Determine the [X, Y] coordinate at the center of the cell enclosing the given text.  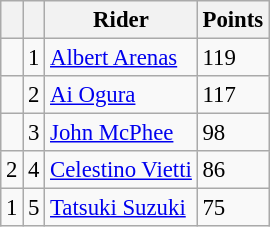
3 [34, 133]
Ai Ogura [121, 95]
Rider [121, 20]
John McPhee [121, 133]
86 [232, 170]
98 [232, 133]
Points [232, 20]
117 [232, 95]
Tatsuki Suzuki [121, 208]
Celestino Vietti [121, 170]
75 [232, 208]
4 [34, 170]
Albert Arenas [121, 58]
119 [232, 58]
5 [34, 208]
